Return [x, y] of the center of cell containing provided text 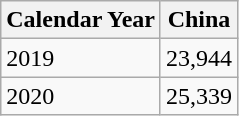
2019 [81, 58]
23,944 [198, 58]
China [198, 20]
25,339 [198, 96]
2020 [81, 96]
Calendar Year [81, 20]
